Return the (X, Y) coordinate for the center point of the cell that contains the specified text.  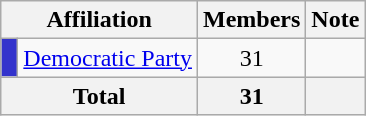
Note (336, 20)
Total (100, 96)
Affiliation (100, 20)
Members (251, 20)
Democratic Party (108, 58)
